Determine the (X, Y) coordinate at the center of the cell enclosing the given text.  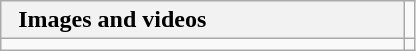
Images and videos (202, 20)
